Output the [X, Y] coordinate of the center of the cell containing the given text.  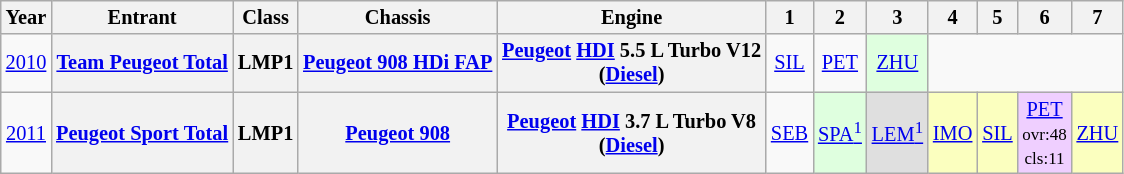
1 [790, 17]
Peugeot Sport Total [142, 133]
LEM1 [898, 133]
Entrant [142, 17]
Chassis [398, 17]
Peugeot HDI 3.7 L Turbo V8(Diesel) [632, 133]
2010 [26, 63]
Team Peugeot Total [142, 63]
6 [1045, 17]
Engine [632, 17]
5 [997, 17]
PET [840, 63]
2011 [26, 133]
IMO [952, 133]
SPA1 [840, 133]
Year [26, 17]
4 [952, 17]
SEB [790, 133]
Peugeot 908 HDi FAP [398, 63]
Peugeot HDI 5.5 L Turbo V12(Diesel) [632, 63]
PETovr:48cls:11 [1045, 133]
2 [840, 17]
Class [266, 17]
Peugeot 908 [398, 133]
7 [1098, 17]
3 [898, 17]
